Detect which cell encompasses the target text, then output its (x, y) center coordinate. 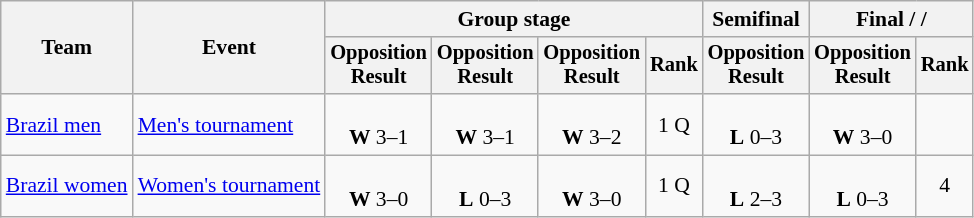
Final / / (891, 19)
L 2–3 (756, 186)
Brazil women (67, 186)
Semifinal (756, 19)
Group stage (514, 19)
Brazil men (67, 124)
W 3–2 (592, 124)
Event (230, 48)
Men's tournament (230, 124)
4 (945, 186)
Team (67, 48)
Women's tournament (230, 186)
